Scan for the cell matching the given text and deliver its (x, y) coordinate at center. 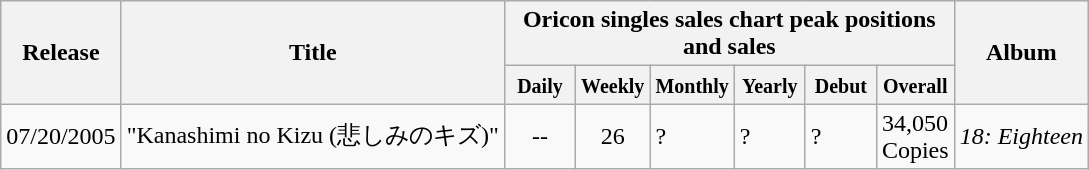
Monthly (692, 85)
Title (312, 52)
Weekly (612, 85)
34,050 Copies (915, 136)
-- (540, 136)
Yearly (770, 85)
Release (61, 52)
Debut (840, 85)
"Kanashimi no Kizu (悲しみのキズ)" (312, 136)
26 (612, 136)
Daily (540, 85)
Album (1021, 52)
Oricon singles sales chart peak positions and sales (729, 34)
18: Eighteen (1021, 136)
Overall (915, 85)
07/20/2005 (61, 136)
